Provide the (X, Y) coordinate of the cell's center where the given text is located.  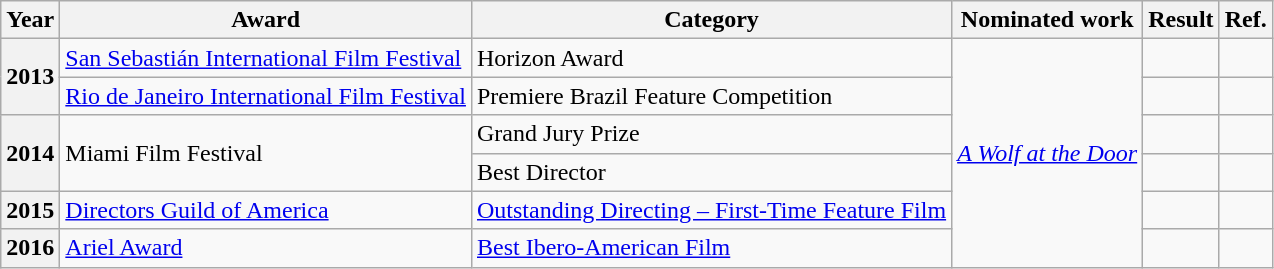
Ariel Award (266, 248)
2014 (30, 153)
A Wolf at the Door (1048, 153)
Best Ibero-American Film (711, 248)
Category (711, 20)
Outstanding Directing – First-Time Feature Film (711, 210)
Award (266, 20)
2013 (30, 77)
Ref. (1246, 20)
Directors Guild of America (266, 210)
Best Director (711, 172)
San Sebastián International Film Festival (266, 58)
2015 (30, 210)
Result (1181, 20)
Miami Film Festival (266, 153)
Grand Jury Prize (711, 134)
Horizon Award (711, 58)
Premiere Brazil Feature Competition (711, 96)
2016 (30, 248)
Rio de Janeiro International Film Festival (266, 96)
Year (30, 20)
Nominated work (1048, 20)
